Locate the cell with the specified text and output its (x, y) center coordinate. 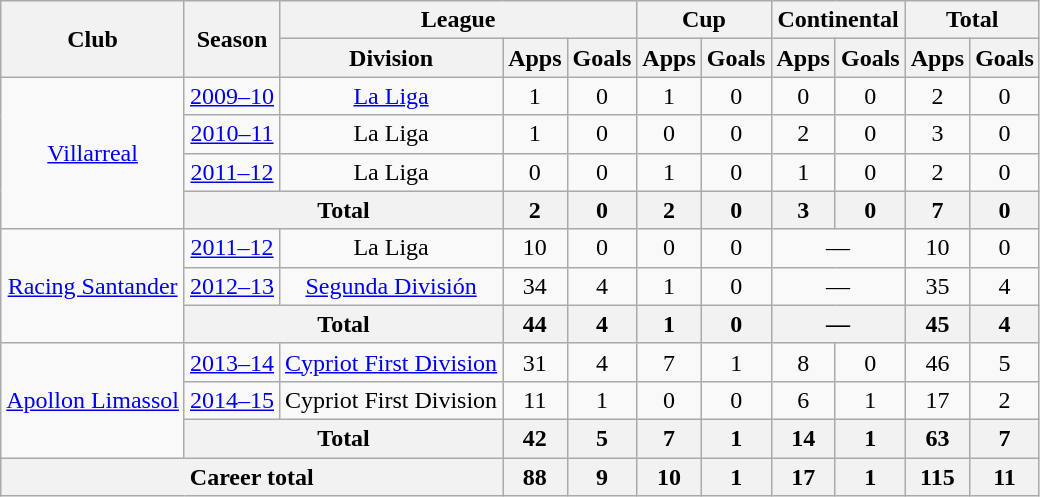
9 (602, 477)
34 (535, 286)
Continental (838, 20)
Club (93, 39)
2012–13 (232, 286)
88 (535, 477)
6 (803, 400)
63 (937, 438)
League (458, 20)
Division (392, 58)
44 (535, 324)
Villarreal (93, 153)
Apollon Limassol (93, 400)
115 (937, 477)
46 (937, 362)
Segunda División (392, 286)
35 (937, 286)
Racing Santander (93, 286)
Career total (252, 477)
8 (803, 362)
45 (937, 324)
31 (535, 362)
14 (803, 438)
2014–15 (232, 400)
42 (535, 438)
2009–10 (232, 96)
Cup (704, 20)
Season (232, 39)
2013–14 (232, 362)
2010–11 (232, 134)
